Identify which cell holds the provided text, then report its [x, y] central coordinate. 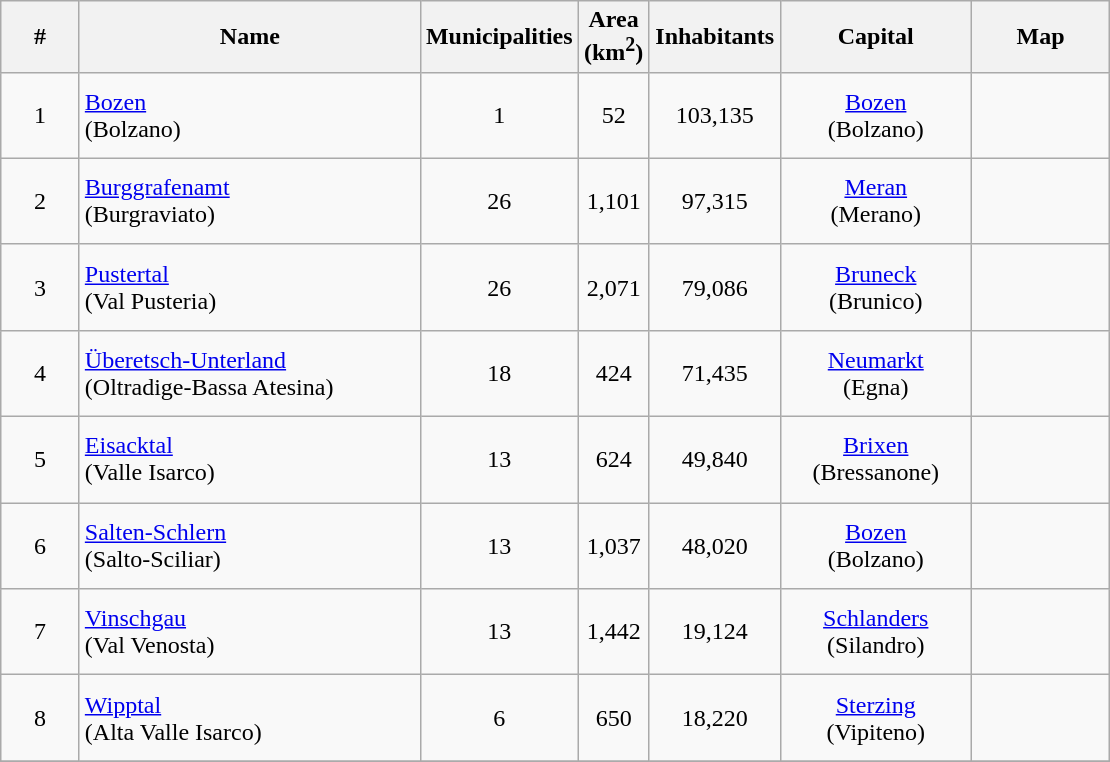
Wipptal (Alta Valle Isarco) [250, 718]
79,086 [714, 287]
3 [40, 287]
48,020 [714, 546]
1,037 [614, 546]
424 [614, 373]
Capital [876, 37]
Map [1040, 37]
52 [614, 115]
2 [40, 201]
650 [614, 718]
7 [40, 632]
4 [40, 373]
1,442 [614, 632]
624 [614, 460]
Pustertal (Val Pusteria) [250, 287]
2,071 [614, 287]
1,101 [614, 201]
18,220 [714, 718]
Meran (Merano) [876, 201]
97,315 [714, 201]
Überetsch-Unterland (Oltradige-Bassa Atesina) [250, 373]
Brixen (Bressanone) [876, 460]
Neumarkt (Egna) [876, 373]
8 [40, 718]
18 [499, 373]
Burggrafenamt (Burgraviato) [250, 201]
Eisacktal (Valle Isarco) [250, 460]
19,124 [714, 632]
Area (km2) [614, 37]
71,435 [714, 373]
5 [40, 460]
Inhabitants [714, 37]
Schlanders (Silandro) [876, 632]
103,135 [714, 115]
Vinschgau (Val Venosta) [250, 632]
Name [250, 37]
Municipalities [499, 37]
Bruneck (Brunico) [876, 287]
Salten-Schlern (Salto-Sciliar) [250, 546]
49,840 [714, 460]
# [40, 37]
Sterzing (Vipiteno) [876, 718]
